Find where the given text appears and provide that cell's center as (x, y) coordinate. 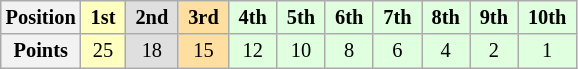
4 (446, 51)
4th (253, 17)
8th (446, 17)
1st (104, 17)
6th (349, 17)
5th (301, 17)
2nd (152, 17)
2 (494, 51)
6 (397, 51)
Points (41, 51)
1 (547, 51)
10 (301, 51)
Position (41, 17)
15 (203, 51)
3rd (203, 17)
8 (349, 51)
9th (494, 17)
25 (104, 51)
10th (547, 17)
18 (152, 51)
7th (397, 17)
12 (253, 51)
